Determine the [X, Y] coordinate at the center of the cell enclosing the given text.  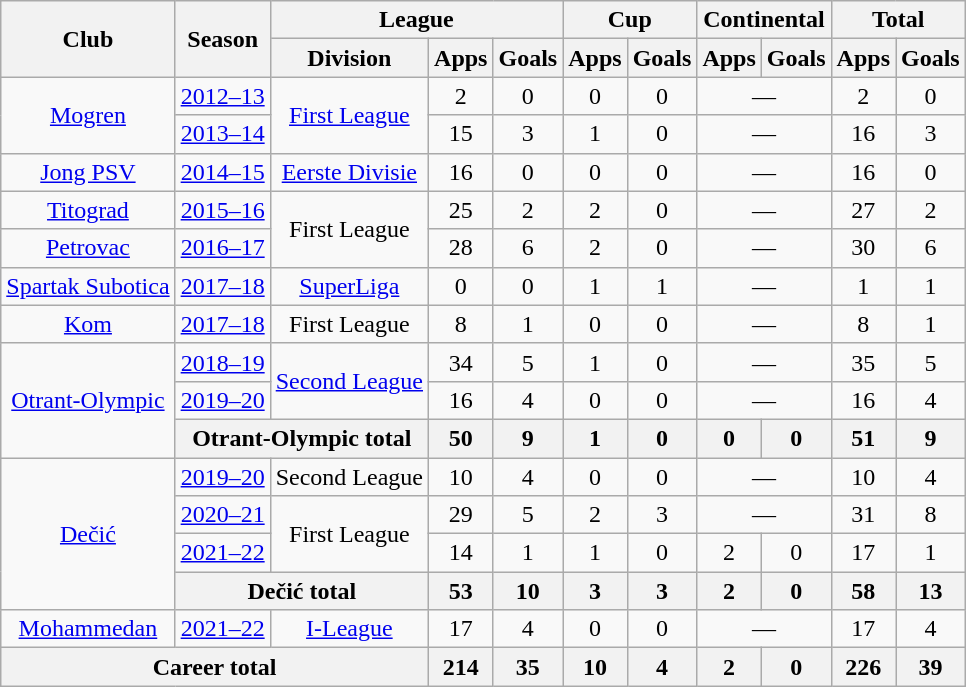
39 [931, 667]
Dečić total [302, 591]
Spartak Subotica [88, 286]
Mogren [88, 115]
Total [898, 20]
Kom [88, 324]
25 [461, 210]
214 [461, 667]
51 [863, 438]
2012–13 [222, 96]
Dečić [88, 534]
30 [863, 248]
League [416, 20]
2013–14 [222, 134]
27 [863, 210]
31 [863, 515]
28 [461, 248]
2020–21 [222, 515]
Petrovac [88, 248]
Division [349, 58]
Eerste Divisie [349, 172]
Club [88, 39]
Continental [764, 20]
Jong PSV [88, 172]
Career total [215, 667]
I-League [349, 629]
Otrant-Olympic total [302, 438]
53 [461, 591]
13 [931, 591]
2015–16 [222, 210]
Titograd [88, 210]
2018–19 [222, 362]
Season [222, 39]
15 [461, 134]
226 [863, 667]
29 [461, 515]
Mohammedan [88, 629]
Otrant-Olympic [88, 400]
34 [461, 362]
2016–17 [222, 248]
58 [863, 591]
SuperLiga [349, 286]
14 [461, 553]
50 [461, 438]
Cup [630, 20]
2014–15 [222, 172]
